For the text-containing cell, return its midpoint in [X, Y] coordinate format. 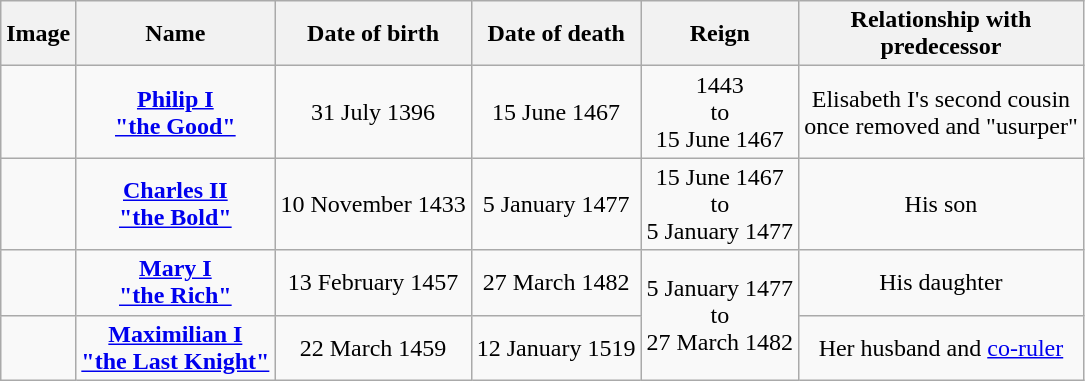
22 March 1459 [373, 348]
5 January 1477 [556, 204]
27 March 1482 [556, 282]
10 November 1433 [373, 204]
Philip I "the Good" [176, 112]
Date of birth [373, 34]
31 July 1396 [373, 112]
15 June 1467 [556, 112]
13 February 1457 [373, 282]
Date of death [556, 34]
Relationship withpredecessor [942, 34]
Her husband and co-ruler [942, 348]
Charles II"the Bold" [176, 204]
His son [942, 204]
1443to15 June 1467 [720, 112]
15 June 1467to5 January 1477 [720, 204]
Maximilian I"the Last Knight" [176, 348]
Image [38, 34]
Name [176, 34]
His daughter [942, 282]
Elisabeth I's second cousinonce removed and "usurper" [942, 112]
Reign [720, 34]
5 January 1477to27 March 1482 [720, 315]
12 January 1519 [556, 348]
Mary I"the Rich" [176, 282]
